For the text-containing cell, return its midpoint in [x, y] coordinate format. 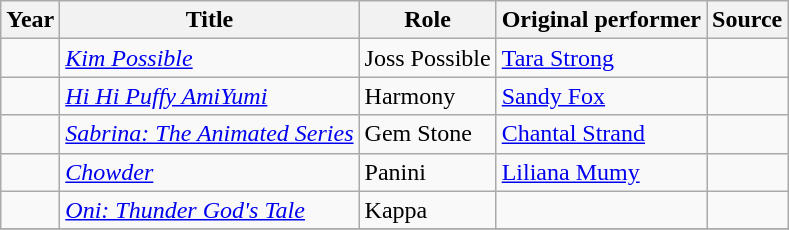
Sabrina: The Animated Series [210, 134]
Panini [428, 172]
Liliana Mumy [601, 172]
Joss Possible [428, 58]
Chantal Strand [601, 134]
Title [210, 20]
Role [428, 20]
Year [30, 20]
Gem Stone [428, 134]
Tara Strong [601, 58]
Oni: Thunder God's Tale [210, 210]
Kappa [428, 210]
Source [746, 20]
Hi Hi Puffy AmiYumi [210, 96]
Sandy Fox [601, 96]
Kim Possible [210, 58]
Chowder [210, 172]
Original performer [601, 20]
Harmony [428, 96]
